Pinpoint the cell where the given text exists, returning its [x, y] midpoint coordinate. 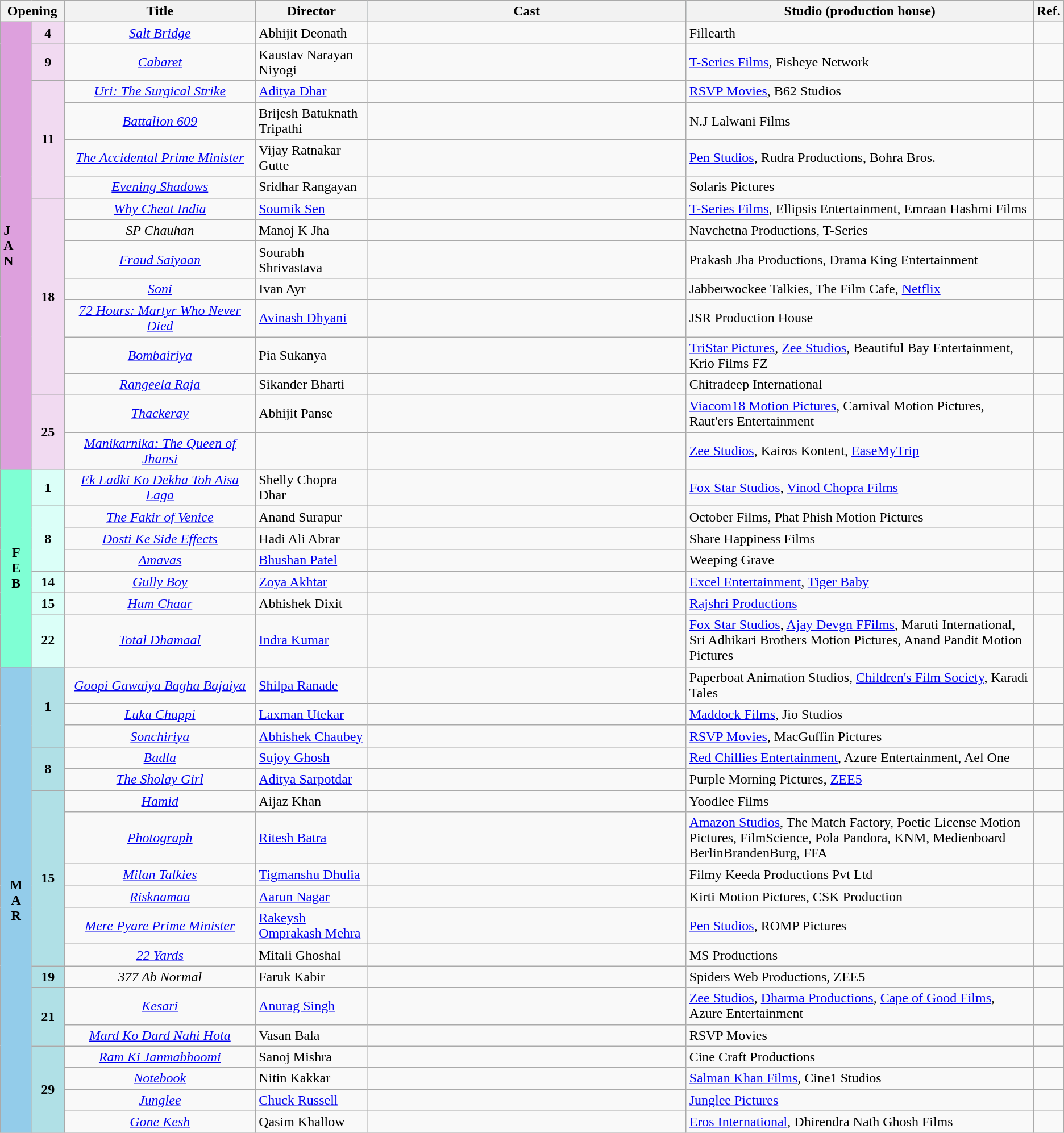
Salman Khan Films, Cine1 Studios [859, 1078]
Kirti Motion Pictures, CSK Production [859, 897]
Zee Studios, Kairos Kontent, EaseMyTrip [859, 451]
JSR Production House [859, 318]
Cast [526, 11]
22 Yards [160, 955]
RSVP Movies [859, 1035]
Rajshri Productions [859, 603]
The Accidental Prime Minister [160, 158]
Avinash Dhyani [311, 318]
Fillearth [859, 33]
RSVP Movies, MacGuffin Pictures [859, 736]
Bombairiya [160, 355]
October Films, Phat Phish Motion Pictures [859, 517]
Battalion 609 [160, 120]
Hum Chaar [160, 603]
Notebook [160, 1078]
Total Dhamaal [160, 640]
Soumik Sen [311, 209]
22 [48, 640]
Amavas [160, 560]
Salt Bridge [160, 33]
Junglee Pictures [859, 1100]
Qasim Khallow [311, 1122]
Shelly Chopra Dhar [311, 488]
Kaustav Narayan Niyogi [311, 63]
Paperboat Animation Studios, Children's Film Society, Karadi Tales [859, 685]
Sourabh Shrivastava [311, 259]
14 [48, 582]
Gone Kesh [160, 1122]
Kesari [160, 1006]
Uri: The Surgical Strike [160, 91]
Risknamaa [160, 897]
Pen Studios, ROMP Pictures [859, 926]
Mere Pyare Prime Minister [160, 926]
Ram Ki Janmabhoomi [160, 1057]
Mitali Ghoshal [311, 955]
Bhushan Patel [311, 560]
Manikarnika: The Queen of Jhansi [160, 451]
MAR [16, 899]
4 [48, 33]
Ek Ladki Ko Dekha Toh Aisa Laga [160, 488]
Laxman Utekar [311, 714]
Nitin Kakkar [311, 1078]
Abhijit Deonath [311, 33]
72 Hours: Martyr Who Never Died [160, 318]
Red Chillies Entertainment, Azure Entertainment, Ael One [859, 757]
Excel Entertainment, Tiger Baby [859, 582]
9 [48, 63]
Evening Shadows [160, 187]
Navchetna Productions, T-Series [859, 230]
Pen Studios, Rudra Productions, Bohra Bros. [859, 158]
Abhishek Chaubey [311, 736]
Maddock Films, Jio Studios [859, 714]
Aditya Sarpotdar [311, 779]
Brijesh Batuknath Tripathi [311, 120]
Anand Surapur [311, 517]
Shilpa Ranade [311, 685]
Zoya Akhtar [311, 582]
Prakash Jha Productions, Drama King Entertainment [859, 259]
SP Chauhan [160, 230]
Chuck Russell [311, 1100]
Abhijit Panse [311, 414]
Vasan Bala [311, 1035]
Aijaz Khan [311, 801]
Mard Ko Dard Nahi Hota [160, 1035]
Luka Chuppi [160, 714]
Weeping Grave [859, 560]
Manoj K Jha [311, 230]
Sridhar Rangayan [311, 187]
Solaris Pictures [859, 187]
Abhishek Dixit [311, 603]
The Sholay Girl [160, 779]
Photograph [160, 838]
377 Ab Normal [160, 977]
Share Happiness Films [859, 539]
N.J Lalwani Films [859, 120]
Ritesh Batra [311, 838]
Chitradeep International [859, 385]
Cine Craft Productions [859, 1057]
25 [48, 432]
Thackeray [160, 414]
Yoodlee Films [859, 801]
Sujoy Ghosh [311, 757]
21 [48, 1017]
Anurag Singh [311, 1006]
Goopi Gawaiya Bagha Bajaiya [160, 685]
MS Productions [859, 955]
Soni [160, 289]
Zee Studios, Dharma Productions, Cape of Good Films, Azure Entertainment [859, 1006]
Ivan Ayr [311, 289]
Cabaret [160, 63]
JAN [16, 245]
Sikander Bharti [311, 385]
RSVP Movies, B62 Studios [859, 91]
Hadi Ali Abrar [311, 539]
Eros International, Dhirendra Nath Ghosh Films [859, 1122]
Dosti Ke Side Effects [160, 539]
FEB [16, 568]
Purple Morning Pictures, ZEE5 [859, 779]
Jabberwockee Talkies, The Film Cafe, Netflix [859, 289]
Indra Kumar [311, 640]
Aditya Dhar [311, 91]
The Fakir of Venice [160, 517]
Milan Talkies [160, 875]
18 [48, 297]
Sonchiriya [160, 736]
TriStar Pictures, Zee Studios, Beautiful Bay Entertainment, Krio Films FZ [859, 355]
T-Series Films, Fisheye Network [859, 63]
19 [48, 977]
Spiders Web Productions, ZEE5 [859, 977]
Why Cheat India [160, 209]
Fraud Saiyaan [160, 259]
Faruk Kabir [311, 977]
Fox Star Studios, Vinod Chopra Films [859, 488]
Pia Sukanya [311, 355]
Vijay Ratnakar Gutte [311, 158]
T-Series Films, Ellipsis Entertainment, Emraan Hashmi Films [859, 209]
Amazon Studios, The Match Factory, Poetic License Motion Pictures, FilmScience, Pola Pandora, KNM, Medienboard BerlinBrandenBurg, FFA [859, 838]
Tigmanshu Dhulia [311, 875]
Filmy Keeda Productions Pvt Ltd [859, 875]
Ref. [1048, 11]
Gully Boy [160, 582]
Fox Star Studios, Ajay Devgn FFilms, Maruti International, Sri Adhikari Brothers Motion Pictures, Anand Pandit Motion Pictures [859, 640]
Studio (production house) [859, 11]
Sanoj Mishra [311, 1057]
Junglee [160, 1100]
Title [160, 11]
29 [48, 1089]
Viacom18 Motion Pictures, Carnival Motion Pictures, Raut'ers Entertainment [859, 414]
Badla [160, 757]
Hamid [160, 801]
Rangeela Raja [160, 385]
Aarun Nagar [311, 897]
Opening [32, 11]
11 [48, 139]
Rakeysh Omprakash Mehra [311, 926]
Director [311, 11]
